From the cell containing the given text, extract its center point as (X, Y) coordinate. 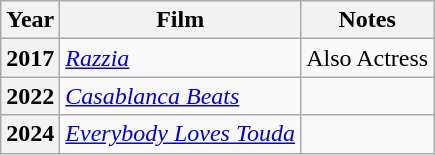
Also Actress (368, 58)
Everybody Loves Touda (180, 134)
Casablanca Beats (180, 96)
Year (30, 20)
Razzia (180, 58)
2022 (30, 96)
Film (180, 20)
2017 (30, 58)
2024 (30, 134)
Notes (368, 20)
